Extract the [X, Y] coordinate from the center of the cell holding the provided text.  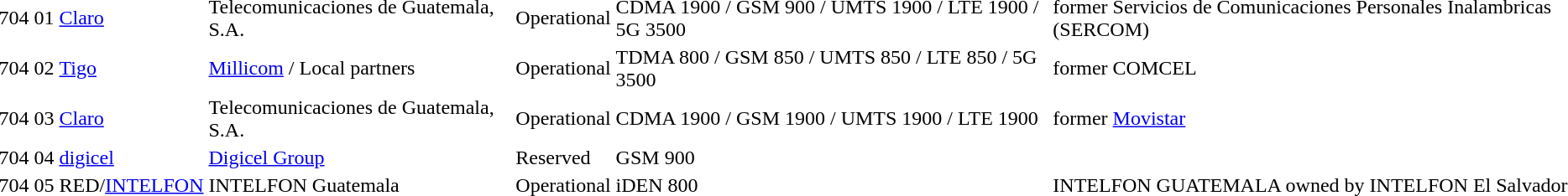
Claro [131, 119]
digicel [131, 157]
CDMA 1900 / GSM 1900 / UMTS 1900 / LTE 1900 [832, 119]
Millicom / Local partners [359, 69]
TDMA 800 / GSM 850 / UMTS 850 / LTE 850 / 5G 3500 [832, 69]
Reserved [563, 157]
02 [44, 69]
04 [44, 157]
03 [44, 119]
Digicel Group [359, 157]
Telecomunicaciones de Guatemala, S.A. [359, 119]
Tigo [131, 69]
GSM 900 [832, 157]
